Return the [X, Y] coordinate for the center point of the cell that contains the specified text.  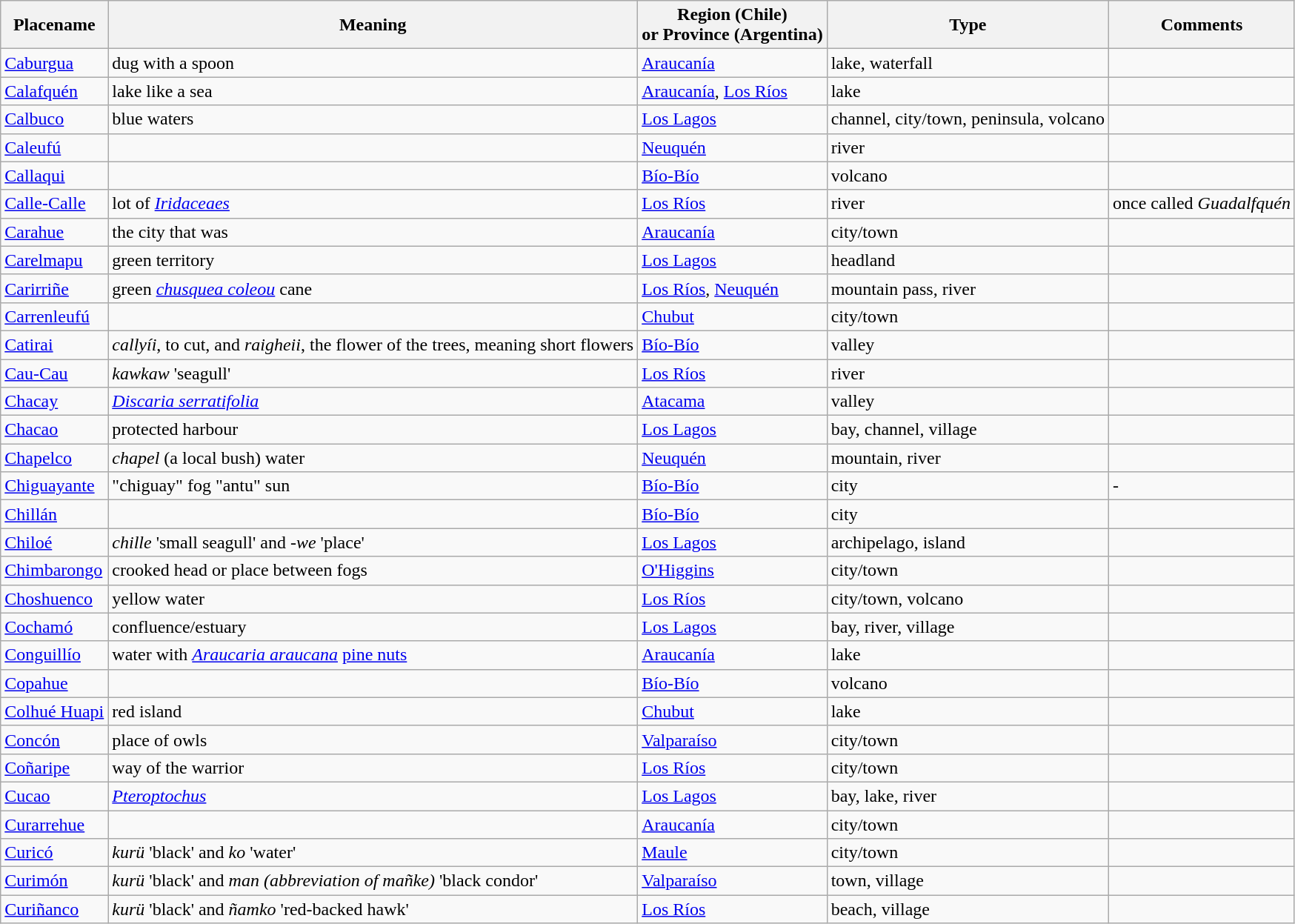
chille 'small seagull' and -we 'place' [373, 542]
Chapelco [55, 458]
bay, river, village [968, 627]
yellow water [373, 599]
Cucao [55, 796]
channel, city/town, peninsula, volcano [968, 119]
Type [968, 25]
green territory [373, 260]
beach, village [968, 909]
confluence/estuary [373, 627]
Chillán [55, 514]
"chiguay" fog "antu" sun [373, 486]
- [1202, 486]
Copahue [55, 683]
protected harbour [373, 430]
headland [968, 260]
kurü 'black' and ko 'water' [373, 853]
Maule [732, 853]
Cau-Cau [55, 373]
Carelmapu [55, 260]
green chusquea coleou cane [373, 288]
kawkaw 'seagull' [373, 373]
place of owls [373, 739]
lake, waterfall [968, 63]
bay, channel, village [968, 430]
Curimón [55, 881]
Meaning [373, 25]
Chiguayante [55, 486]
Conguillío [55, 655]
the city that was [373, 232]
Chacao [55, 430]
red island [373, 711]
callyíi, to cut, and raigheii, the flower of the trees, meaning short flowers [373, 345]
Chacay [55, 402]
archipelago, island [968, 542]
way of the warrior [373, 768]
Choshuenco [55, 599]
O'Higgins [732, 571]
Carahue [55, 232]
Calafquén [55, 91]
mountain pass, river [968, 288]
Curicó [55, 853]
Carirriñe [55, 288]
bay, lake, river [968, 796]
Region (Chile)or Province (Argentina) [732, 25]
Carrenleufú [55, 316]
lot of Iridaceaes [373, 204]
water with Araucaria araucana pine nuts [373, 655]
Coñaripe [55, 768]
Callaqui [55, 176]
crooked head or place between fogs [373, 571]
Caleufú [55, 147]
Pteroptochus [373, 796]
kurü 'black' and man (abbreviation of mañke) 'black condor' [373, 881]
Placename [55, 25]
Chimbarongo [55, 571]
Curarrehue [55, 825]
Catirai [55, 345]
Caburgua [55, 63]
Los Ríos, Neuquén [732, 288]
Cochamó [55, 627]
Chiloé [55, 542]
mountain, river [968, 458]
town, village [968, 881]
dug with a spoon [373, 63]
blue waters [373, 119]
Discaria serratifolia [373, 402]
once called Guadalfquén [1202, 204]
Calbuco [55, 119]
city/town, volcano [968, 599]
Calle-Calle [55, 204]
chapel (a local bush) water [373, 458]
Curiñanco [55, 909]
Araucanía, Los Ríos [732, 91]
lake like a sea [373, 91]
Atacama [732, 402]
kurü 'black' and ñamko 'red-backed hawk' [373, 909]
Comments [1202, 25]
Colhué Huapi [55, 711]
Concón [55, 739]
